Detect which cell encompasses the target text, then output its [X, Y] center coordinate. 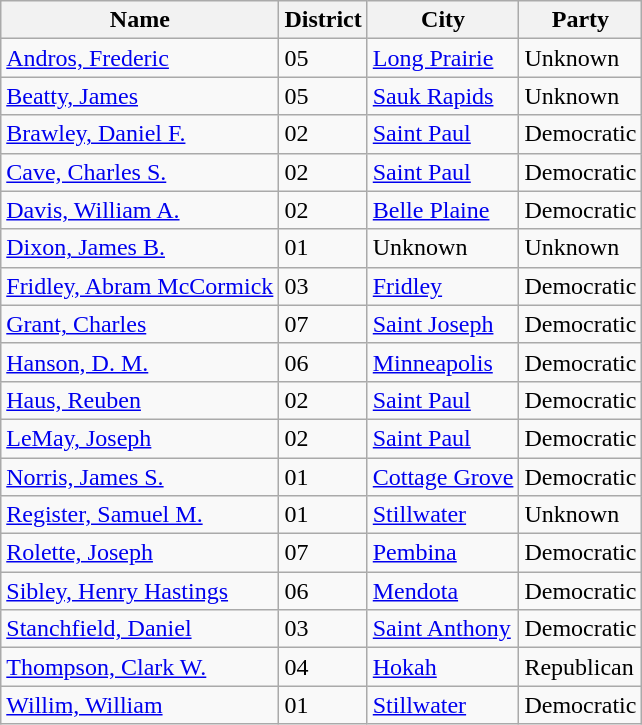
Minneapolis [443, 362]
Brawley, Daniel F. [140, 134]
Party [580, 20]
Thompson, Clark W. [140, 667]
Sibley, Henry Hastings [140, 591]
Norris, James S. [140, 477]
City [443, 20]
District [323, 20]
Sauk Rapids [443, 96]
Fridley, Abram McCormick [140, 286]
Cottage Grove [443, 477]
Saint Joseph [443, 324]
Hanson, D. M. [140, 362]
Hokah [443, 667]
Davis, William A. [140, 210]
Cave, Charles S. [140, 172]
Mendota [443, 591]
Andros, Frederic [140, 58]
Dixon, James B. [140, 248]
Long Prairie [443, 58]
Haus, Reuben [140, 400]
Belle Plaine [443, 210]
Pembina [443, 553]
Stanchfield, Daniel [140, 629]
Willim, William [140, 705]
Beatty, James [140, 96]
Fridley [443, 286]
04 [323, 667]
LeMay, Joseph [140, 438]
Saint Anthony [443, 629]
Name [140, 20]
Republican [580, 667]
Register, Samuel M. [140, 515]
Grant, Charles [140, 324]
Rolette, Joseph [140, 553]
